Pinpoint the cell where the given text exists, returning its (X, Y) midpoint coordinate. 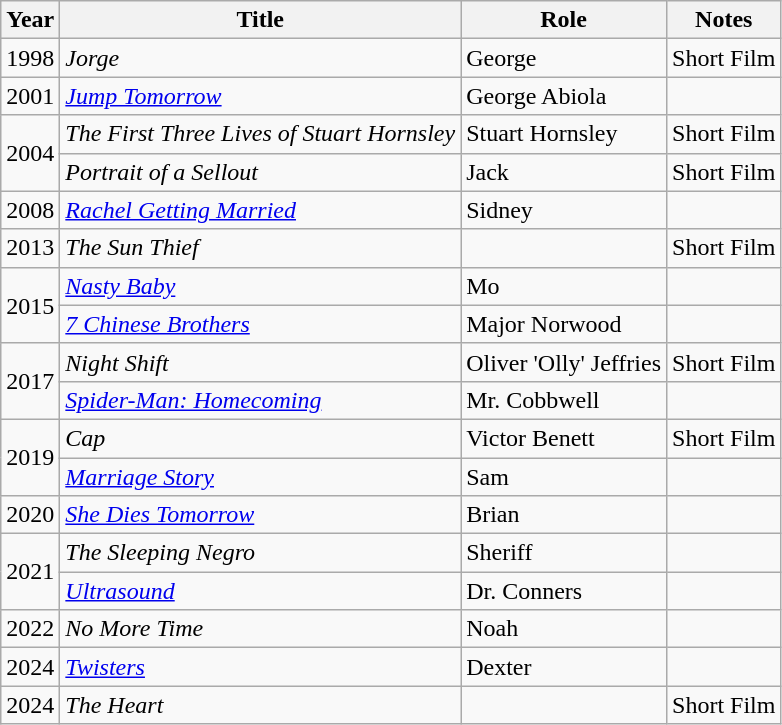
2004 (30, 153)
Jorge (260, 58)
Title (260, 20)
2013 (30, 248)
Dr. Conners (564, 591)
2021 (30, 572)
George (564, 58)
Sheriff (564, 553)
2017 (30, 381)
Mr. Cobbwell (564, 400)
Cap (260, 438)
2015 (30, 305)
Sam (564, 477)
No More Time (260, 629)
2022 (30, 629)
Brian (564, 515)
Portrait of a Sellout (260, 172)
1998 (30, 58)
Jack (564, 172)
Night Shift (260, 362)
The Sun Thief (260, 248)
Oliver 'Olly' Jeffries (564, 362)
Nasty Baby (260, 286)
Notes (724, 20)
George Abiola (564, 96)
Stuart Hornsley (564, 134)
2019 (30, 457)
Major Norwood (564, 324)
Marriage Story (260, 477)
Noah (564, 629)
Twisters (260, 667)
She Dies Tomorrow (260, 515)
2020 (30, 515)
Sidney (564, 210)
Role (564, 20)
2008 (30, 210)
Year (30, 20)
The Sleeping Negro (260, 553)
Jump Tomorrow (260, 96)
Rachel Getting Married (260, 210)
Spider-Man: Homecoming (260, 400)
Dexter (564, 667)
7 Chinese Brothers (260, 324)
Victor Benett (564, 438)
Ultrasound (260, 591)
2001 (30, 96)
The Heart (260, 705)
Mo (564, 286)
The First Three Lives of Stuart Hornsley (260, 134)
